Extract the (x, y) coordinate from the center of the cell holding the provided text.  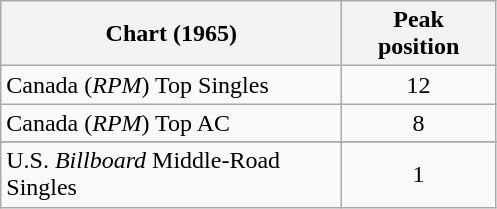
1 (419, 174)
Chart (1965) (172, 34)
Peakposition (419, 34)
U.S. Billboard Middle-Road Singles (172, 174)
12 (419, 85)
Canada (RPM) Top Singles (172, 85)
8 (419, 123)
Canada (RPM) Top AC (172, 123)
